Capture the cell that displays the provided text and extract its [X, Y] central coordinate. 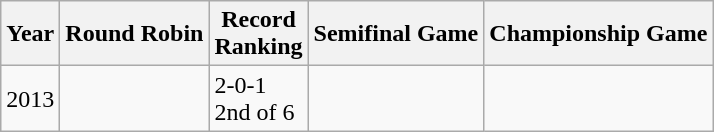
Record Ranking [258, 34]
Year [30, 34]
Championship Game [598, 34]
2-0-12nd of 6 [258, 98]
Round Robin [134, 34]
2013 [30, 98]
Semifinal Game [396, 34]
